Output the (X, Y) coordinate of the center of the cell containing the given text.  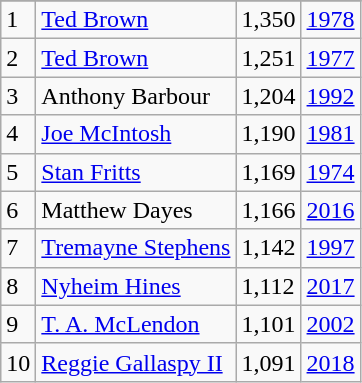
1977 (330, 58)
Matthew Dayes (136, 210)
1,166 (268, 210)
T. A. McLendon (136, 324)
1,350 (268, 20)
2017 (330, 286)
1 (18, 20)
1997 (330, 248)
2002 (330, 324)
1981 (330, 134)
1,091 (268, 362)
1974 (330, 172)
8 (18, 286)
2018 (330, 362)
6 (18, 210)
1,101 (268, 324)
5 (18, 172)
Stan Fritts (136, 172)
4 (18, 134)
1992 (330, 96)
10 (18, 362)
1,142 (268, 248)
Reggie Gallaspy II (136, 362)
2 (18, 58)
1978 (330, 20)
1,251 (268, 58)
Tremayne Stephens (136, 248)
1,169 (268, 172)
Joe McIntosh (136, 134)
1,190 (268, 134)
7 (18, 248)
3 (18, 96)
1,204 (268, 96)
Anthony Barbour (136, 96)
1,112 (268, 286)
9 (18, 324)
Nyheim Hines (136, 286)
2016 (330, 210)
